Scan for the cell matching the given text and deliver its [X, Y] coordinate at center. 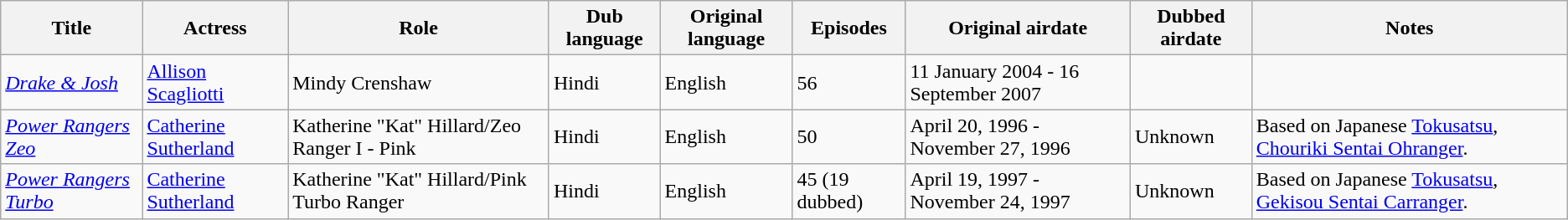
Mindy Crenshaw [419, 82]
Katherine "Kat" Hillard/Zeo Ranger I - Pink [419, 137]
Power Rangers Turbo [72, 191]
Drake & Josh [72, 82]
Based on Japanese Tokusatsu, Gekisou Sentai Carranger. [1409, 191]
Role [419, 28]
Actress [215, 28]
Original airdate [1019, 28]
45 (19 dubbed) [849, 191]
April 19, 1997 - November 24, 1997 [1019, 191]
Dub language [605, 28]
Katherine "Kat" Hillard/Pink Turbo Ranger [419, 191]
Episodes [849, 28]
Original language [726, 28]
50 [849, 137]
Notes [1409, 28]
Based on Japanese Tokusatsu, Chouriki Sentai Ohranger. [1409, 137]
56 [849, 82]
11 January 2004 - 16 September 2007 [1019, 82]
Title [72, 28]
April 20, 1996 - November 27, 1996 [1019, 137]
Dubbed airdate [1191, 28]
Allison Scagliotti [215, 82]
Power Rangers Zeo [72, 137]
